Identify which cell holds the provided text, then report its (x, y) central coordinate. 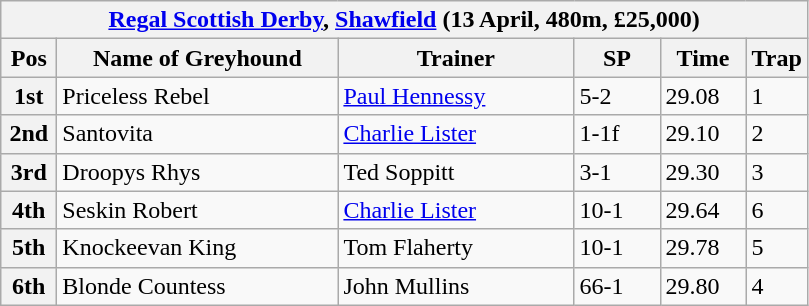
29.78 (703, 248)
6 (776, 210)
3-1 (617, 172)
Seskin Robert (198, 210)
Trap (776, 58)
5th (29, 248)
Santovita (198, 134)
29.30 (703, 172)
4th (29, 210)
SP (617, 58)
Paul Hennessy (456, 96)
2nd (29, 134)
5-2 (617, 96)
Priceless Rebel (198, 96)
Pos (29, 58)
Ted Soppitt (456, 172)
Regal Scottish Derby, Shawfield (13 April, 480m, £25,000) (404, 20)
3 (776, 172)
Droopys Rhys (198, 172)
Name of Greyhound (198, 58)
66-1 (617, 286)
Time (703, 58)
1-1f (617, 134)
1st (29, 96)
29.64 (703, 210)
5 (776, 248)
29.80 (703, 286)
Trainer (456, 58)
29.08 (703, 96)
4 (776, 286)
29.10 (703, 134)
2 (776, 134)
3rd (29, 172)
Blonde Countess (198, 286)
6th (29, 286)
1 (776, 96)
Tom Flaherty (456, 248)
John Mullins (456, 286)
Knockeevan King (198, 248)
